Return (x, y) of the center of cell containing provided text 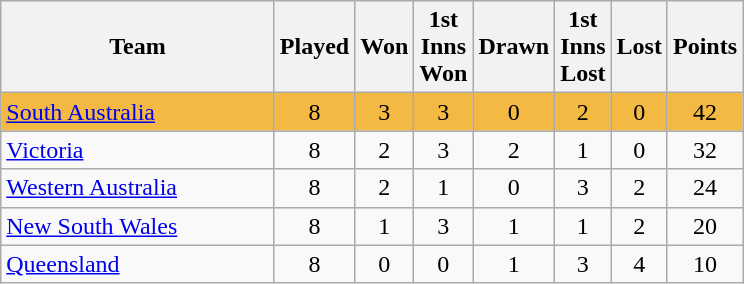
10 (704, 264)
Lost (639, 47)
4 (639, 264)
24 (704, 188)
Won (384, 47)
South Australia (138, 112)
New South Wales (138, 226)
Queensland (138, 264)
Points (704, 47)
20 (704, 226)
42 (704, 112)
Played (314, 47)
32 (704, 150)
Victoria (138, 150)
Western Australia (138, 188)
1st Inns Won (444, 47)
1st Inns Lost (583, 47)
Drawn (514, 47)
Team (138, 47)
